Provide the (x, y) coordinate of the cell's center where the given text is located.  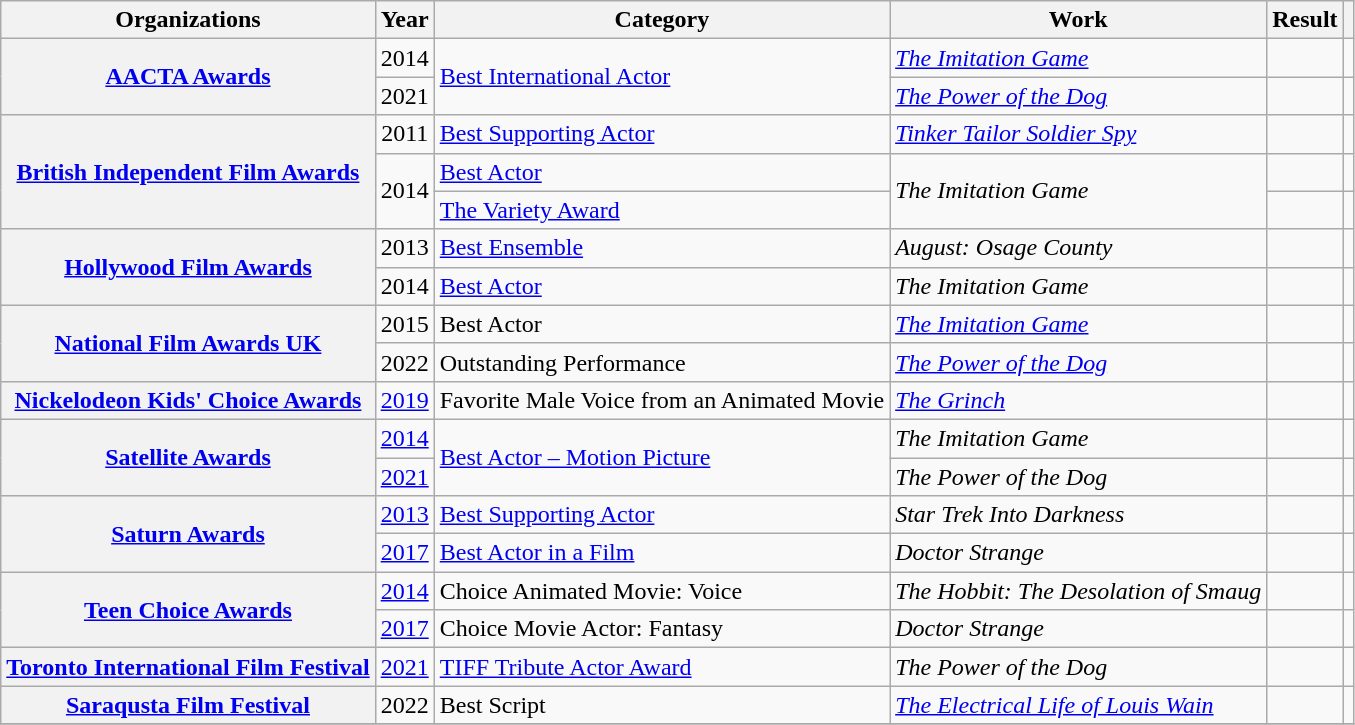
AACTA Awards (188, 77)
Organizations (188, 20)
British Independent Film Awards (188, 172)
2019 (404, 400)
The Grinch (1078, 400)
Hollywood Film Awards (188, 267)
Choice Movie Actor: Fantasy (662, 629)
Best Script (662, 705)
The Hobbit: The Desolation of Smaug (1078, 591)
Result (1305, 20)
Nickelodeon Kids' Choice Awards (188, 400)
Work (1078, 20)
Outstanding Performance (662, 362)
Saraqusta Film Festival (188, 705)
TIFF Tribute Actor Award (662, 667)
Best International Actor (662, 77)
2011 (404, 134)
Saturn Awards (188, 534)
Choice Animated Movie: Voice (662, 591)
Best Actor – Motion Picture (662, 457)
Tinker Tailor Soldier Spy (1078, 134)
August: Osage County (1078, 248)
2015 (404, 324)
The Electrical Life of Louis Wain (1078, 705)
Satellite Awards (188, 457)
Best Actor in a Film (662, 553)
Best Ensemble (662, 248)
Favorite Male Voice from an Animated Movie (662, 400)
Year (404, 20)
Star Trek Into Darkness (1078, 515)
National Film Awards UK (188, 343)
The Variety Award (662, 210)
Teen Choice Awards (188, 610)
Category (662, 20)
Toronto International Film Festival (188, 667)
